Provide the [x, y] coordinate of the cell's center where the given text is located.  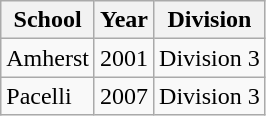
2001 [124, 58]
Division [210, 20]
2007 [124, 96]
Amherst [48, 58]
Pacelli [48, 96]
School [48, 20]
Year [124, 20]
